Pinpoint the cell where the given text exists, returning its (X, Y) midpoint coordinate. 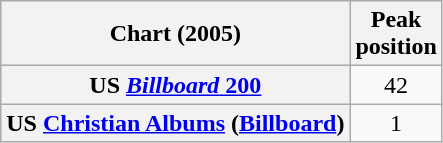
Peakposition (396, 34)
42 (396, 85)
1 (396, 123)
Chart (2005) (176, 34)
US Billboard 200 (176, 85)
US Christian Albums (Billboard) (176, 123)
